Identify which cell holds the provided text, then report its [X, Y] central coordinate. 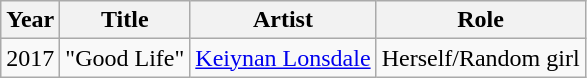
Keiynan Lonsdale [283, 58]
Year [30, 20]
Artist [283, 20]
"Good Life" [125, 58]
Title [125, 20]
Herself/Random girl [480, 58]
Role [480, 20]
2017 [30, 58]
